Return [x, y] of the center of cell containing provided text 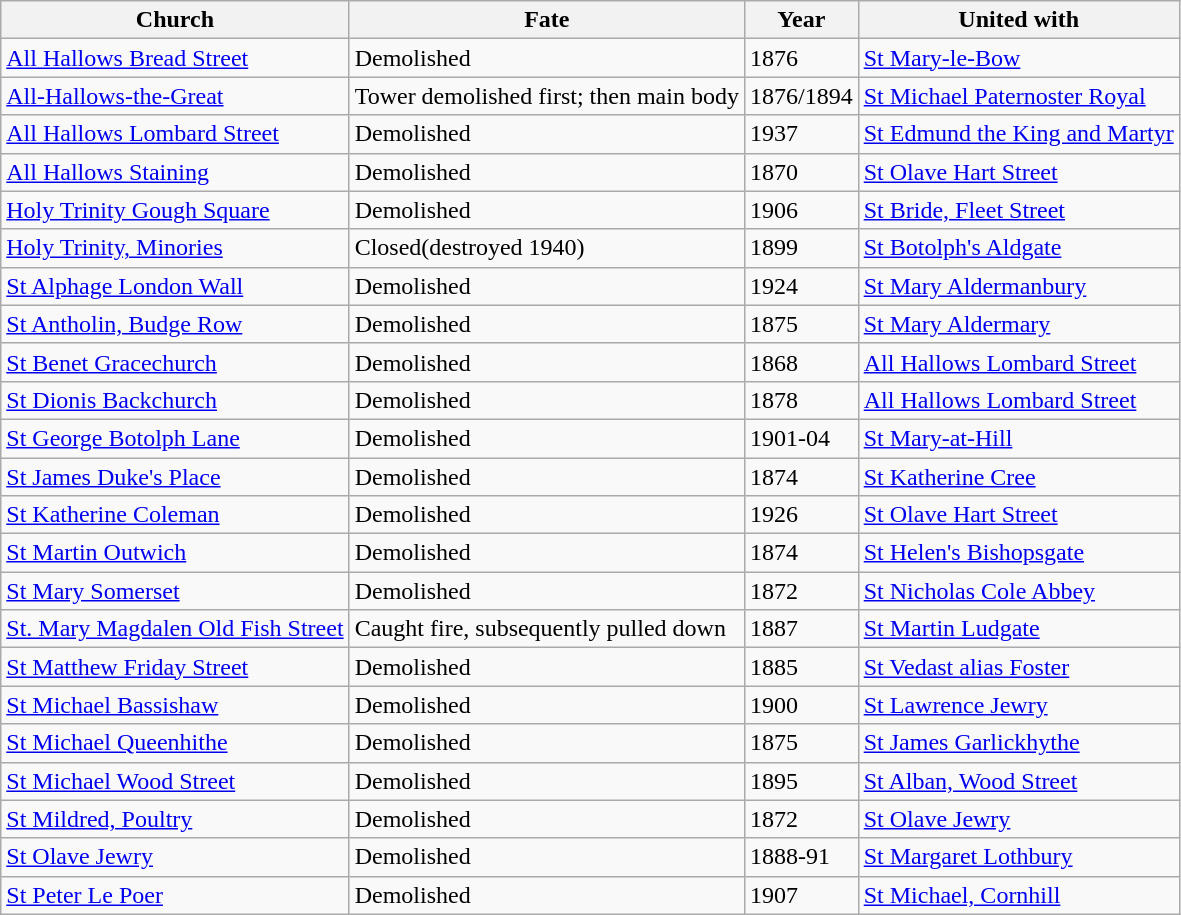
St Katherine Cree [1018, 477]
St Mary-le-Bow [1018, 58]
St Peter Le Poer [175, 895]
St Martin Ludgate [1018, 629]
St Edmund the King and Martyr [1018, 134]
Year [801, 20]
St Katherine Coleman [175, 515]
St Helen's Bishopsgate [1018, 553]
All Hallows Staining [175, 172]
1887 [801, 629]
St Nicholas Cole Abbey [1018, 591]
1885 [801, 667]
St Martin Outwich [175, 553]
St Michael Bassishaw [175, 705]
All Hallows Bread Street [175, 58]
St Mary Aldermary [1018, 324]
St Botolph's Aldgate [1018, 248]
1895 [801, 781]
1878 [801, 400]
Closed(destroyed 1940) [546, 248]
St Dionis Backchurch [175, 400]
1899 [801, 248]
1924 [801, 286]
St George Botolph Lane [175, 438]
1926 [801, 515]
St Mildred, Poultry [175, 819]
Tower demolished first; then main body [546, 96]
St Margaret Lothbury [1018, 857]
1876/1894 [801, 96]
St Alphage London Wall [175, 286]
1901-04 [801, 438]
St Michael, Cornhill [1018, 895]
St Michael Wood Street [175, 781]
Holy Trinity Gough Square [175, 210]
St Michael Paternoster Royal [1018, 96]
St James Duke's Place [175, 477]
1906 [801, 210]
St Matthew Friday Street [175, 667]
St Alban, Wood Street [1018, 781]
St James Garlickhythe [1018, 743]
Caught fire, subsequently pulled down [546, 629]
Fate [546, 20]
All-Hallows-the-Great [175, 96]
St Bride, Fleet Street [1018, 210]
1900 [801, 705]
1907 [801, 895]
St Michael Queenhithe [175, 743]
1888-91 [801, 857]
St Antholin, Budge Row [175, 324]
United with [1018, 20]
St Mary-at-Hill [1018, 438]
Church [175, 20]
1937 [801, 134]
St Benet Gracechurch [175, 362]
St Mary Somerset [175, 591]
Holy Trinity, Minories [175, 248]
St. Mary Magdalen Old Fish Street [175, 629]
1876 [801, 58]
St Mary Aldermanbury [1018, 286]
St Vedast alias Foster [1018, 667]
1868 [801, 362]
St Lawrence Jewry [1018, 705]
1870 [801, 172]
